Find where the given text appears and provide that cell's center as [x, y] coordinate. 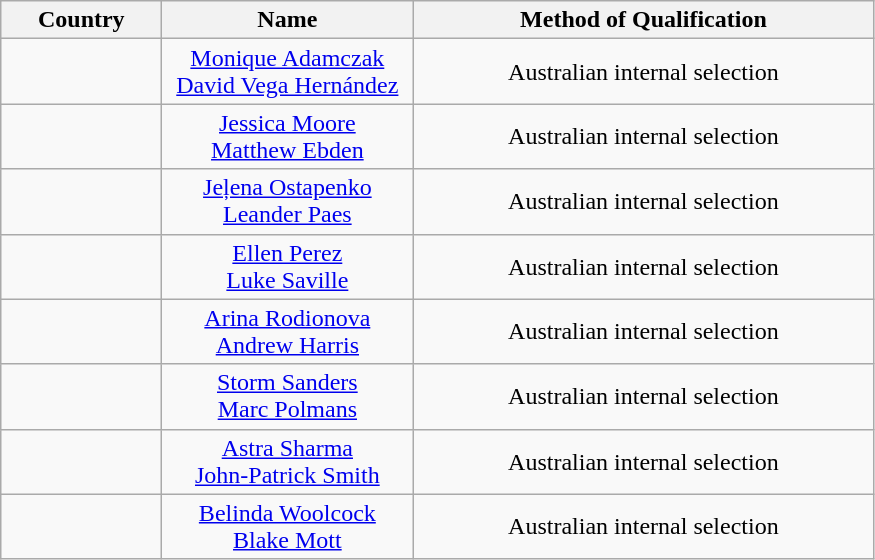
Ellen PerezLuke Saville [288, 266]
Jessica MooreMatthew Ebden [288, 136]
Monique AdamczakDavid Vega Hernández [288, 72]
Astra SharmaJohn-Patrick Smith [288, 462]
Country [82, 20]
Jeļena OstapenkoLeander Paes [288, 202]
Arina RodionovaAndrew Harris [288, 332]
Name [288, 20]
Method of Qualification [644, 20]
Belinda WoolcockBlake Mott [288, 526]
Storm SandersMarc Polmans [288, 396]
